Scan for the cell matching the given text and deliver its (X, Y) coordinate at center. 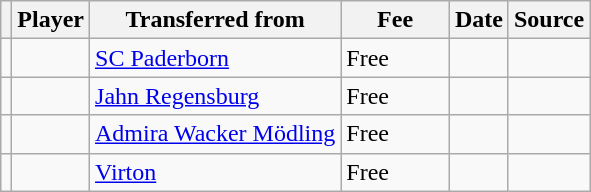
Fee (396, 20)
Source (548, 20)
SC Paderborn (216, 58)
Player (51, 20)
Date (478, 20)
Jahn Regensburg (216, 96)
Virton (216, 172)
Transferred from (216, 20)
Admira Wacker Mödling (216, 134)
